Search for the cell housing the specified text and yield its [X, Y] center coordinate. 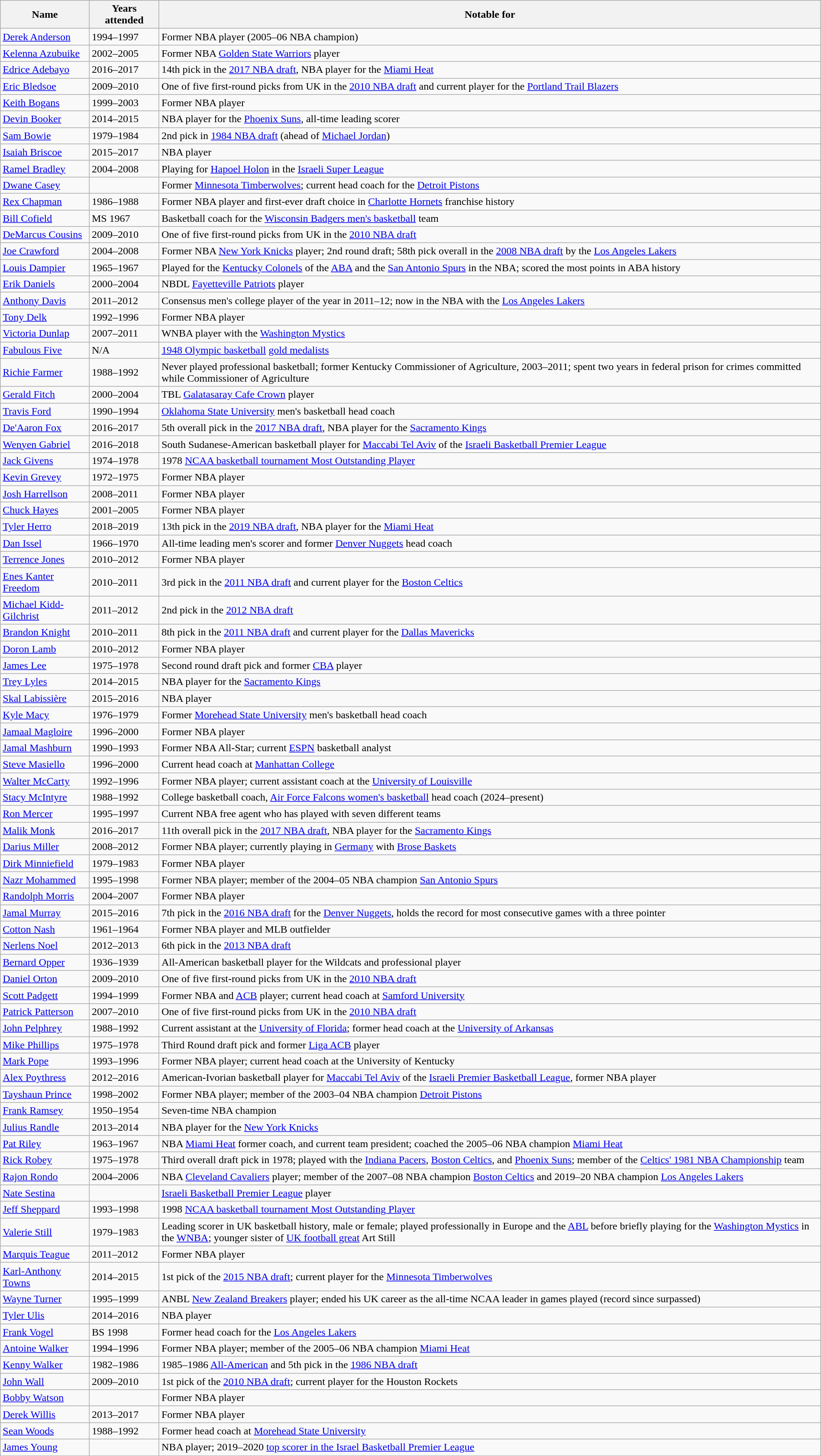
NBA player for the Phoenix Suns, all-time leading scorer [490, 119]
Sean Woods [45, 1431]
Jamaal Magloire [45, 731]
N/A [124, 350]
Antoine Walker [45, 1349]
Israeli Basketball Premier League player [490, 1193]
Nerlens Noel [45, 946]
Darius Miller [45, 847]
Fabulous Five [45, 350]
BS 1998 [124, 1332]
Stacy McIntyre [45, 798]
1986–1988 [124, 201]
Dwane Casey [45, 185]
De'Aaron Fox [45, 428]
2014–2016 [124, 1315]
Devin Booker [45, 119]
2007–2010 [124, 1012]
Former NBA player; member of the 2003–04 NBA champion Detroit Pistons [490, 1094]
Jamal Murray [45, 913]
Isaiah Briscoe [45, 152]
Played for the Kentucky Colonels of the ABA and the San Antonio Spurs in the NBA; scored the most points in ABA history [490, 268]
Derek Willis [45, 1414]
1994–1999 [124, 995]
1994–1997 [124, 37]
Frank Vogel [45, 1332]
Richie Farmer [45, 373]
Daniel Orton [45, 979]
Kevin Grevey [45, 477]
1963–1967 [124, 1144]
1966–1970 [124, 543]
Edrice Adebayo [45, 70]
Former NBA player; currently playing in Germany with Brose Baskets [490, 847]
Kelenna Azubuike [45, 53]
Anthony Davis [45, 301]
NBA player for the Sacramento Kings [490, 682]
1972–1975 [124, 477]
Rex Chapman [45, 201]
Malik Monk [45, 830]
Walter McCarty [45, 781]
Kenny Walker [45, 1365]
Mike Phillips [45, 1044]
Former NBA player and MLB outfielder [490, 929]
1978 NCAA basketball tournament Most Outstanding Player [490, 460]
2012–2016 [124, 1078]
NBA Cleveland Cavaliers player; member of the 2007–08 NBA champion Boston Celtics and 2019–20 NBA champion Los Angeles Lakers [490, 1177]
Consensus men's college player of the year in 2011–12; now in the NBA with the Los Angeles Lakers [490, 301]
Frank Ramsey [45, 1111]
2nd pick in the 2012 NBA draft [490, 610]
Steve Masiello [45, 764]
1950–1954 [124, 1111]
Doron Lamb [45, 649]
1993–1998 [124, 1210]
Michael Kidd-Gilchrist [45, 610]
College basketball coach, Air Force Falcons women's basketball head coach (2024–present) [490, 798]
Former Minnesota Timberwolves; current head coach for the Detroit Pistons [490, 185]
Sam Bowie [45, 136]
Second round draft pick and former CBA player [490, 665]
1990–1993 [124, 748]
Seven-time NBA champion [490, 1111]
Nazr Mohammed [45, 880]
1976–1979 [124, 715]
Wenyen Gabriel [45, 444]
2015–2017 [124, 152]
Trey Lyles [45, 682]
Louis Dampier [45, 268]
All-American basketball player for the Wildcats and professional player [490, 962]
Name [45, 15]
Kyle Macy [45, 715]
Rick Robey [45, 1160]
Playing for Hapoel Holon in the Israeli Super League [490, 169]
Former head coach for the Los Angeles Lakers [490, 1332]
NBDL Fayetteville Patriots player [490, 284]
Erik Daniels [45, 284]
2008–2011 [124, 493]
Third overall draft pick in 1978; played with the Indiana Pacers, Boston Celtics, and Phoenix Suns; member of the Celtics' 1981 NBA Championship team [490, 1160]
Current assistant at the University of Florida; former head coach at the University of Arkansas [490, 1028]
Keith Bogans [45, 103]
Karl-Anthony Towns [45, 1276]
Skal Labissière [45, 698]
2004–2007 [124, 896]
1982–1986 [124, 1365]
Current head coach at Manhattan College [490, 764]
Former NBA player; member of the 2004–05 NBA champion San Antonio Spurs [490, 880]
Oklahoma State University men's basketball head coach [490, 411]
1936–1939 [124, 962]
2nd pick in 1984 NBA draft (ahead of Michael Jordan) [490, 136]
2002–2005 [124, 53]
11th overall pick in the 2017 NBA draft, NBA player for the Sacramento Kings [490, 830]
ANBL New Zealand Breakers player; ended his UK career as the all-time NCAA leader in games played (record since surpassed) [490, 1299]
Tyler Ulis [45, 1315]
13th pick in the 2019 NBA draft, NBA player for the Miami Heat [490, 527]
Former NBA Golden State Warriors player [490, 53]
1985–1986 All-American and 5th pick in the 1986 NBA draft [490, 1365]
1995–1997 [124, 814]
Josh Harrellson [45, 493]
Former Morehead State University men's basketball head coach [490, 715]
8th pick in the 2011 NBA draft and current player for the Dallas Mavericks [490, 632]
NBA Miami Heat former coach, and current team president; coached the 2005–06 NBA champion Miami Heat [490, 1144]
DeMarcus Cousins [45, 235]
2013–2014 [124, 1127]
5th overall pick in the 2017 NBA draft, NBA player for the Sacramento Kings [490, 428]
1965–1967 [124, 268]
Randolph Morris [45, 896]
Years attended [124, 15]
Bill Cofield [45, 218]
Former NBA and ACB player; current head coach at Samford University [490, 995]
Eric Bledsoe [45, 86]
Enes Kanter Freedom [45, 582]
1999–2003 [124, 103]
Derek Anderson [45, 37]
Former NBA player; current assistant coach at the University of Louisville [490, 781]
Current NBA free agent who has played with seven different teams [490, 814]
Brandon Knight [45, 632]
Ramel Bradley [45, 169]
1994–1996 [124, 1349]
2018–2019 [124, 527]
1st pick of the 2010 NBA draft; current player for the Houston Rockets [490, 1381]
Dirk Minniefield [45, 863]
NBA player; 2019–2020 top scorer in the Israel Basketball Premier League [490, 1447]
James Young [45, 1447]
Patrick Patterson [45, 1012]
Julius Randle [45, 1127]
Tony Delk [45, 317]
1995–1998 [124, 880]
Bobby Watson [45, 1398]
Chuck Hayes [45, 510]
6th pick in the 2013 NBA draft [490, 946]
Former NBA All-Star; current ESPN basketball analyst [490, 748]
Scott Padgett [45, 995]
Notable for [490, 15]
Alex Poythress [45, 1078]
Basketball coach for the Wisconsin Badgers men's basketball team [490, 218]
Nate Sestina [45, 1193]
1990–1994 [124, 411]
Dan Issel [45, 543]
Bernard Opper [45, 962]
Gerald Fitch [45, 395]
MS 1967 [124, 218]
1998 NCAA basketball tournament Most Outstanding Player [490, 1210]
3rd pick in the 2011 NBA draft and current player for the Boston Celtics [490, 582]
2012–2013 [124, 946]
WNBA player with the Washington Mystics [490, 334]
Jeff Sheppard [45, 1210]
Cotton Nash [45, 929]
1995–1999 [124, 1299]
John Wall [45, 1381]
Mark Pope [45, 1061]
14th pick in the 2017 NBA draft, NBA player for the Miami Heat [490, 70]
Former NBA player; current head coach at the University of Kentucky [490, 1061]
Rajon Rondo [45, 1177]
1993–1996 [124, 1061]
2016–2018 [124, 444]
Former NBA player; member of the 2005–06 NBA champion Miami Heat [490, 1349]
All-time leading men's scorer and former Denver Nuggets head coach [490, 543]
South Sudanese-American basketball player for Maccabi Tel Aviv of the Israeli Basketball Premier League [490, 444]
1979–1984 [124, 136]
Jack Givens [45, 460]
Jamal Mashburn [45, 748]
7th pick in the 2016 NBA draft for the Denver Nuggets, holds the record for most consecutive games with a three pointer [490, 913]
Tyler Herro [45, 527]
1961–1964 [124, 929]
Terrence Jones [45, 560]
2004–2006 [124, 1177]
Travis Ford [45, 411]
2013–2017 [124, 1414]
Pat Riley [45, 1144]
1974–1978 [124, 460]
Former NBA player and first-ever draft choice in Charlotte Hornets franchise history [490, 201]
2008–2012 [124, 847]
Former NBA New York Knicks player; 2nd round draft; 58th pick overall in the 2008 NBA draft by the Los Angeles Lakers [490, 251]
Ron Mercer [45, 814]
John Pelphrey [45, 1028]
Victoria Dunlap [45, 334]
Joe Crawford [45, 251]
Third Round draft pick and former Liga ACB player [490, 1044]
TBL Galatasaray Cafe Crown player [490, 395]
1st pick of the 2015 NBA draft; current player for the Minnesota Timberwolves [490, 1276]
Valerie Still [45, 1232]
1998–2002 [124, 1094]
James Lee [45, 665]
Former head coach at Morehead State University [490, 1431]
Tayshaun Prince [45, 1094]
Former NBA player (2005–06 NBA champion) [490, 37]
2001–2005 [124, 510]
One of five first-round picks from UK in the 2010 NBA draft and current player for the Portland Trail Blazers [490, 86]
Marquis Teague [45, 1254]
1948 Olympic basketball gold medalists [490, 350]
Wayne Turner [45, 1299]
2007–2011 [124, 334]
NBA player for the New York Knicks [490, 1127]
American-Ivorian basketball player for Maccabi Tel Aviv of the Israeli Premier Basketball League, former NBA player [490, 1078]
